Return [X, Y] of the center of cell containing provided text 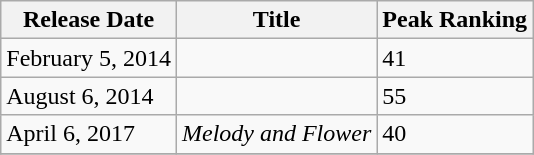
Title [276, 20]
Peak Ranking [455, 20]
41 [455, 58]
55 [455, 96]
August 6, 2014 [89, 96]
Release Date [89, 20]
April 6, 2017 [89, 134]
February 5, 2014 [89, 58]
Melody and Flower [276, 134]
40 [455, 134]
